Determine the [x, y] coordinate at the center of the cell enclosing the given text.  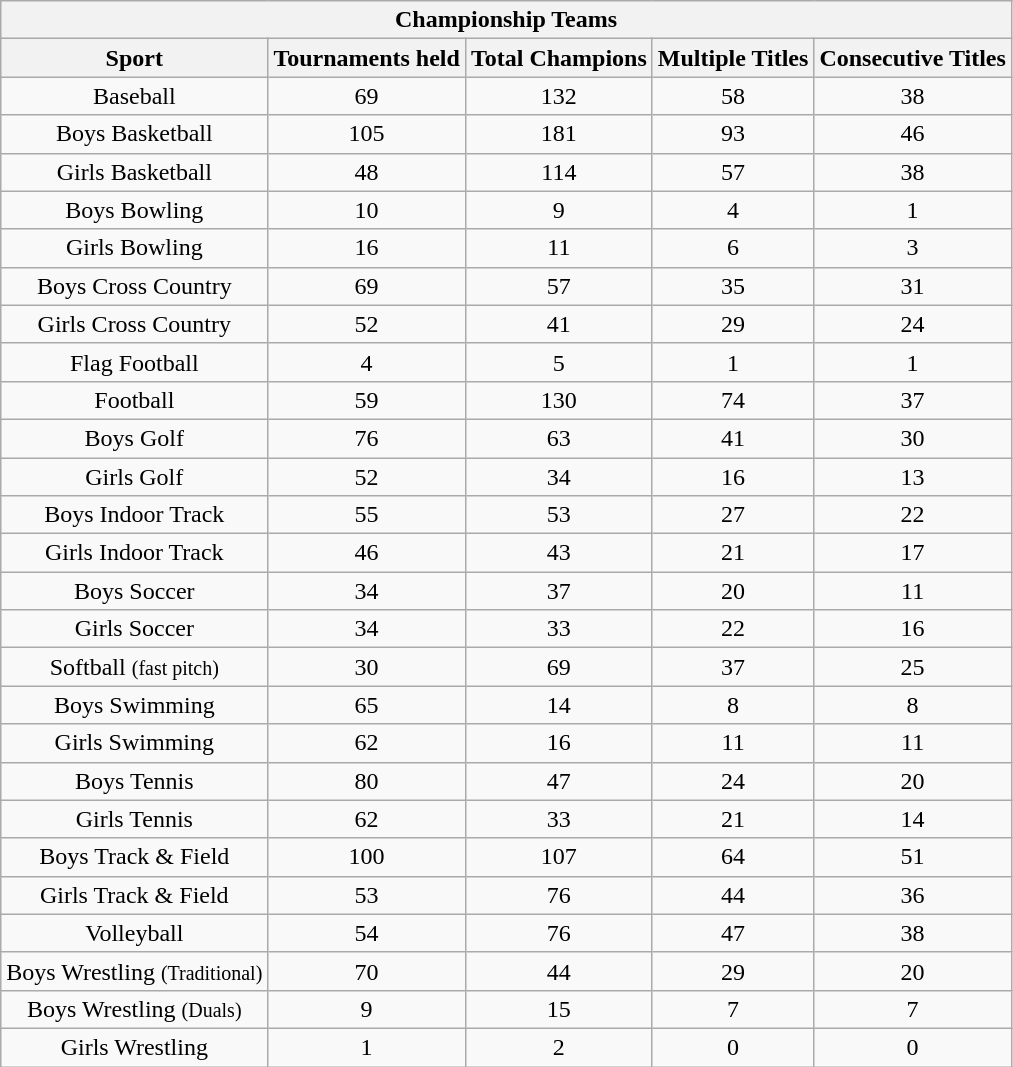
Girls Golf [134, 477]
27 [733, 515]
Sport [134, 58]
Baseball [134, 96]
Girls Wrestling [134, 1047]
Boys Track & Field [134, 857]
Consecutive Titles [913, 58]
58 [733, 96]
51 [913, 857]
3 [913, 248]
6 [733, 248]
2 [558, 1047]
31 [913, 286]
Boys Bowling [134, 210]
107 [558, 857]
Football [134, 400]
Boys Indoor Track [134, 515]
10 [367, 210]
93 [733, 134]
Boys Soccer [134, 591]
64 [733, 857]
Flag Football [134, 362]
Boys Wrestling (Duals) [134, 1009]
63 [558, 438]
Championship Teams [506, 20]
130 [558, 400]
Girls Bowling [134, 248]
Boys Golf [134, 438]
70 [367, 971]
Multiple Titles [733, 58]
Boys Basketball [134, 134]
48 [367, 172]
Total Champions [558, 58]
15 [558, 1009]
Volleyball [134, 933]
Girls Tennis [134, 819]
25 [913, 667]
43 [558, 553]
Tournaments held [367, 58]
Girls Track & Field [134, 895]
Girls Cross Country [134, 324]
17 [913, 553]
Boys Cross Country [134, 286]
36 [913, 895]
55 [367, 515]
74 [733, 400]
100 [367, 857]
35 [733, 286]
Girls Soccer [134, 629]
5 [558, 362]
13 [913, 477]
65 [367, 705]
54 [367, 933]
105 [367, 134]
59 [367, 400]
Girls Basketball [134, 172]
Girls Indoor Track [134, 553]
114 [558, 172]
Girls Swimming [134, 743]
Softball (fast pitch) [134, 667]
Boys Swimming [134, 705]
181 [558, 134]
Boys Tennis [134, 781]
Boys Wrestling (Traditional) [134, 971]
132 [558, 96]
80 [367, 781]
